Provide the (x, y) coordinate of the cell's center where the given text is located.  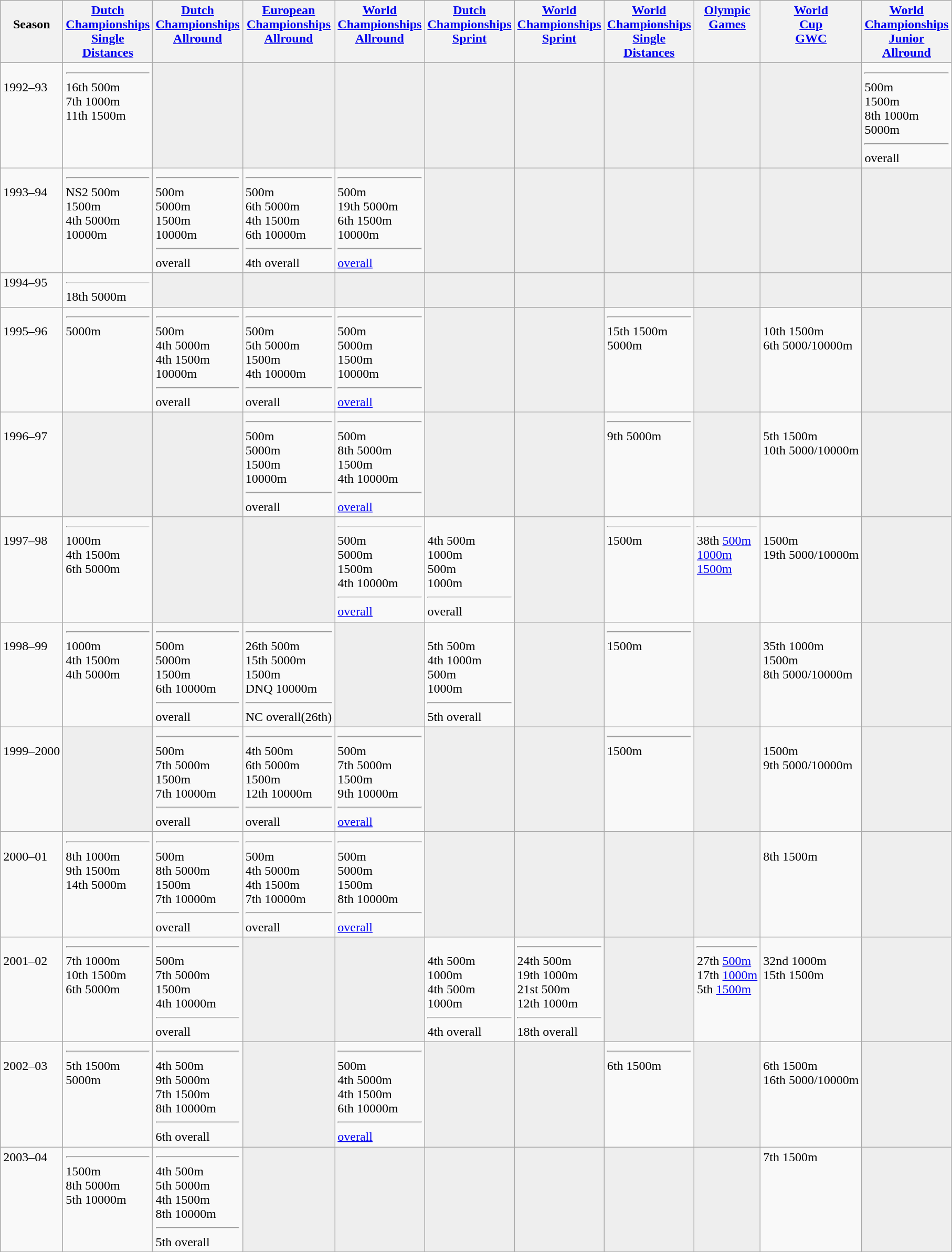
World Championships Single Distances (649, 31)
Season (31, 31)
15th 1500m 5000m (649, 359)
500m 5000m 1500m 8th 10000m overall (380, 884)
4th 500m 6th 5000m 1500m 12th 10000m overall (289, 779)
4th 500m 5th 5000m 4th 1500m 8th 10000m 5th overall (197, 1200)
26th 500m 15th 5000m 1500m DNQ 10000m NC overall(26th) (289, 674)
4th 500m 9th 5000m 7th 1500m 8th 10000m 6th overall (197, 1094)
1500m 8th 5000m 5th 10000m (108, 1200)
1995–96 (31, 359)
6th 1500m (649, 1094)
500m 1500m 8th 1000m 5000m overall (907, 115)
NS2 500m 1500m 4th 5000m 10000m (108, 220)
7th 1500m (811, 1200)
16th 500m 7th 1000m 11th 1500m (108, 115)
500m 4th 5000m 4th 1500m 6th 10000m overall (380, 1094)
1000m 4th 1500m 6th 5000m (108, 569)
5th 1500m 10th 5000/10000m (811, 464)
500m 7th 5000m 1500m 4th 10000m overall (197, 989)
1993–94 (31, 220)
1997–98 (31, 569)
2000–01 (31, 884)
6th 1500m 16th 5000/10000m (811, 1094)
1994–95 (31, 290)
4th 500m 1000m 4th 500m 1000m 4th overall (469, 989)
500m 19th 5000m 6th 1500m 10000m overall (380, 220)
World Championships Sprint (559, 31)
5000m (108, 359)
Dutch Championships Sprint (469, 31)
500m 7th 5000m 1500m 9th 10000m overall (380, 779)
500m 5000m 1500m 6th 10000m overall (197, 674)
5th 500m 4th 1000m 500m 1000m 5th overall (469, 674)
Dutch Championships Single Distances (108, 31)
500m 5000m 1500m 4th 10000m overall (380, 569)
9th 5000m (649, 464)
European Championships Allround (289, 31)
500m 4th 5000m 4th 1500m 7th 10000m overall (289, 884)
38th 500m 1000m 1500m (727, 569)
2001–02 (31, 989)
500m 8th 5000m 1500m 7th 10000m overall (197, 884)
1996–97 (31, 464)
Dutch Championships Allround (197, 31)
500m 7th 5000m 1500m 7th 10000m overall (197, 779)
500m 8th 5000m 1500m 4th 10000m overall (380, 464)
24th 500m 19th 1000m 21st 500m 12th 1000m 18th overall (559, 989)
1998–99 (31, 674)
2002–03 (31, 1094)
500m 6th 5000m 4th 1500m 6th 10000m 4th overall (289, 220)
500m 4th 5000m 4th 1500m 10000m overall (197, 359)
32nd 1000m 15th 1500m (811, 989)
World Championships Junior Allround (907, 31)
10th 1500m 6th 5000/10000m (811, 359)
8th 1000m 9th 1500m 14th 5000m (108, 884)
1000m 4th 1500m 4th 5000m (108, 674)
5th 1500m 5000m (108, 1094)
1999–2000 (31, 779)
27th 500m 17th 1000m 5th 1500m (727, 989)
7th 1000m 10th 1500m 6th 5000m (108, 989)
1500m 19th 5000/10000m (811, 569)
1992–93 (31, 115)
World Championships Allround (380, 31)
Olympic Games (727, 31)
18th 5000m (108, 290)
4th 500m 1000m 500m 1000m overall (469, 569)
8th 1500m (811, 884)
1500m 9th 5000/10000m (811, 779)
35th 1000m 1500m 8th 5000/10000m (811, 674)
2003–04 (31, 1200)
500m 5th 5000m 1500m 4th 10000m overall (289, 359)
World Cup GWC (811, 31)
